Scan for the cell matching the given text and deliver its [x, y] coordinate at center. 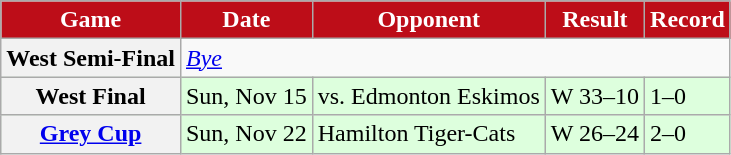
Bye [455, 58]
West Final [91, 96]
Result [594, 20]
Sun, Nov 15 [246, 96]
Sun, Nov 22 [246, 134]
1–0 [688, 96]
Hamilton Tiger-Cats [428, 134]
vs. Edmonton Eskimos [428, 96]
Grey Cup [91, 134]
Opponent [428, 20]
W 33–10 [594, 96]
2–0 [688, 134]
Date [246, 20]
West Semi-Final [91, 58]
W 26–24 [594, 134]
Record [688, 20]
Game [91, 20]
